Extract the [x, y] coordinate from the center of the cell holding the provided text.  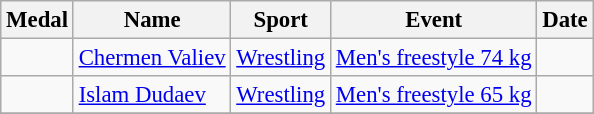
Sport [281, 20]
Name [152, 20]
Date [565, 20]
Event [433, 20]
Chermen Valiev [152, 58]
Medal [38, 20]
Islam Dudaev [152, 95]
Men's freestyle 74 kg [433, 58]
Men's freestyle 65 kg [433, 95]
